Return (x, y) of the center of cell containing provided text 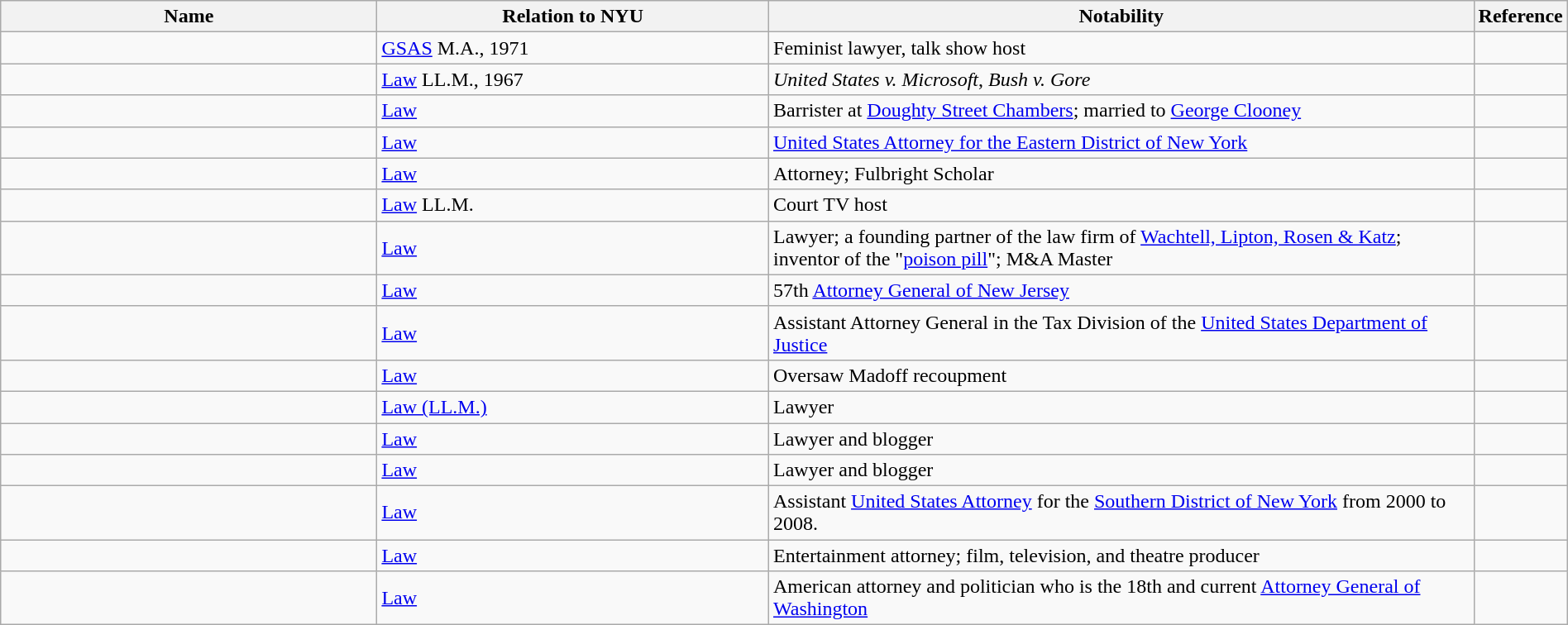
United States v. Microsoft, Bush v. Gore (1121, 79)
GSAS M.A., 1971 (573, 48)
Court TV host (1121, 205)
Reference (1520, 17)
Lawyer; a founding partner of the law firm of Wachtell, Lipton, Rosen & Katz; inventor of the "poison pill"; M&A Master (1121, 248)
Assistant Attorney General in the Tax Division of the United States Department of Justice (1121, 332)
Oversaw Madoff recoupment (1121, 375)
Law LL.M. (573, 205)
United States Attorney for the Eastern District of New York (1121, 142)
Name (189, 17)
57th Attorney General of New Jersey (1121, 290)
Feminist lawyer, talk show host (1121, 48)
Attorney; Fulbright Scholar (1121, 174)
Notability (1121, 17)
Relation to NYU (573, 17)
Barrister at Doughty Street Chambers; married to George Clooney (1121, 111)
Entertainment attorney; film, television, and theatre producer (1121, 556)
Lawyer (1121, 407)
Law LL.M., 1967 (573, 79)
Assistant United States Attorney for the Southern District of New York from 2000 to 2008. (1121, 513)
Law (LL.M.) (573, 407)
American attorney and politician who is the 18th and current Attorney General of Washington (1121, 599)
